Provide the [x, y] coordinate of the cell's center where the given text is located.  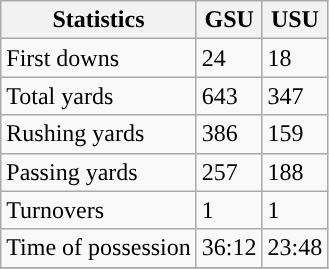
386 [229, 134]
Turnovers [99, 210]
347 [295, 96]
First downs [99, 58]
Passing yards [99, 172]
GSU [229, 20]
257 [229, 172]
USU [295, 20]
36:12 [229, 248]
188 [295, 172]
23:48 [295, 248]
Total yards [99, 96]
24 [229, 58]
Time of possession [99, 248]
Statistics [99, 20]
18 [295, 58]
Rushing yards [99, 134]
643 [229, 96]
159 [295, 134]
